Return the [x, y] coordinate for the center point of the cell that contains the specified text.  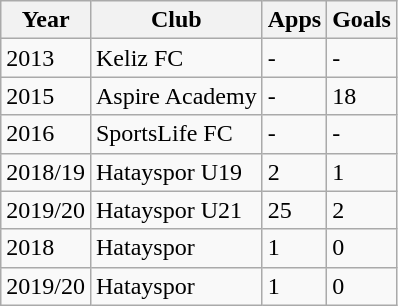
2018/19 [46, 172]
18 [362, 96]
Apps [294, 20]
Goals [362, 20]
25 [294, 210]
2013 [46, 58]
Hatayspor U19 [176, 172]
SportsLife FC [176, 134]
Club [176, 20]
2016 [46, 134]
Year [46, 20]
2018 [46, 248]
Hatayspor U21 [176, 210]
Aspire Academy [176, 96]
Keliz FC [176, 58]
2015 [46, 96]
